Return the [x, y] coordinate for the center point of the cell that contains the specified text.  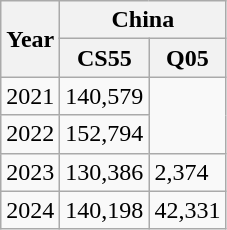
2,374 [188, 172]
2024 [30, 210]
CS55 [104, 58]
42,331 [188, 210]
130,386 [104, 172]
China [143, 20]
2021 [30, 96]
Year [30, 39]
140,579 [104, 96]
2022 [30, 134]
2023 [30, 172]
152,794 [104, 134]
Q05 [188, 58]
140,198 [104, 210]
